Extract the [X, Y] coordinate from the center of the cell holding the provided text.  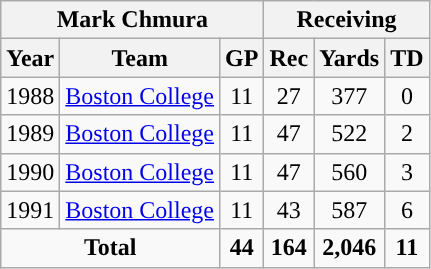
27 [289, 96]
Team [140, 58]
522 [350, 134]
6 [407, 210]
Year [30, 58]
GP [242, 58]
164 [289, 248]
Mark Chmura [132, 20]
44 [242, 248]
2,046 [350, 248]
1988 [30, 96]
1991 [30, 210]
1989 [30, 134]
Yards [350, 58]
3 [407, 172]
1990 [30, 172]
TD [407, 58]
Rec [289, 58]
587 [350, 210]
Receiving [346, 20]
377 [350, 96]
560 [350, 172]
2 [407, 134]
43 [289, 210]
Total [110, 248]
0 [407, 96]
